Pinpoint the cell where the given text exists, returning its (x, y) midpoint coordinate. 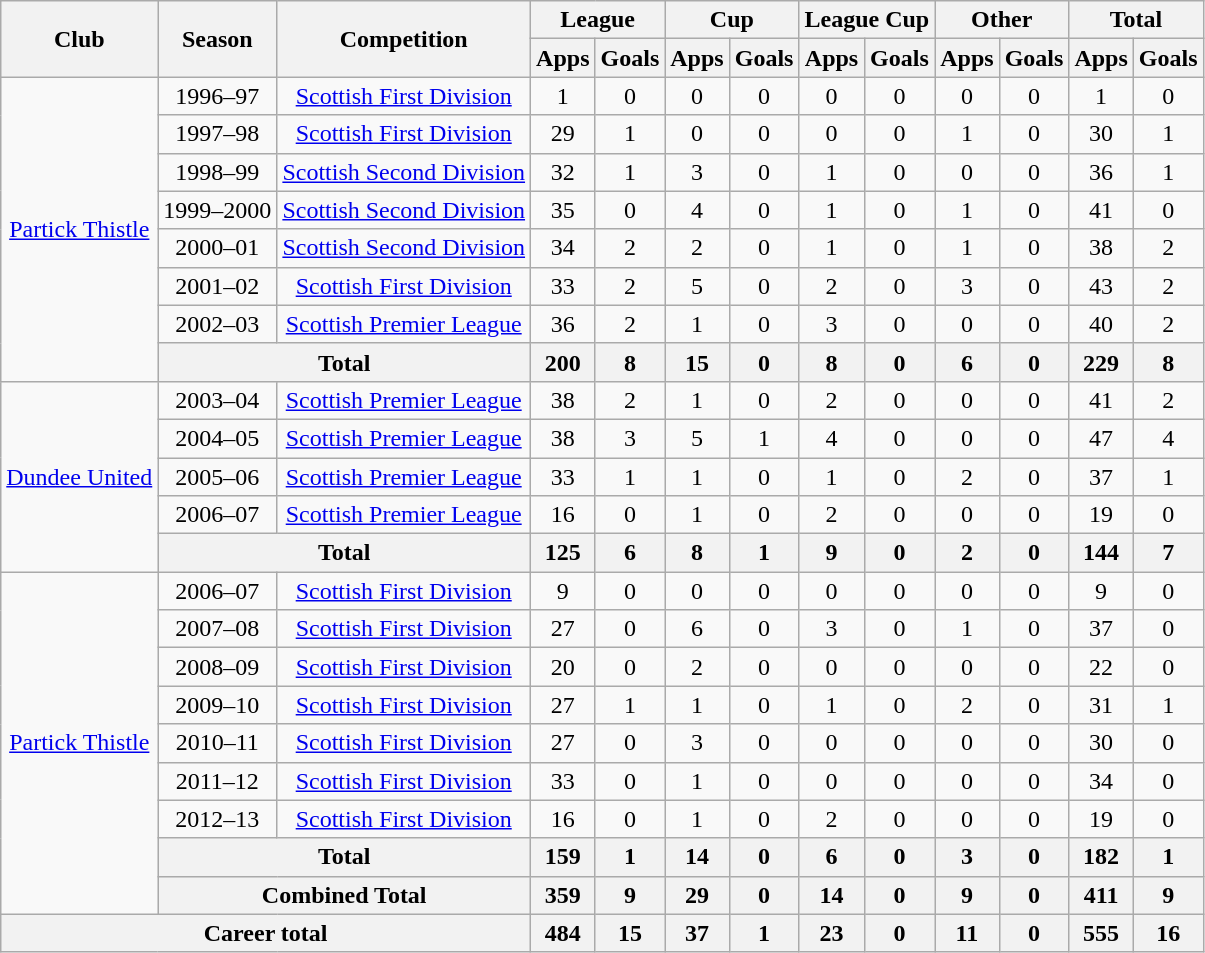
32 (563, 172)
159 (563, 857)
144 (1101, 553)
2004–05 (218, 438)
35 (563, 210)
League (598, 20)
2011–12 (218, 781)
Season (218, 39)
229 (1101, 362)
23 (832, 933)
Combined Total (344, 895)
League Cup (867, 20)
1998–99 (218, 172)
200 (563, 362)
1996–97 (218, 96)
2003–04 (218, 400)
Dundee United (80, 476)
31 (1101, 705)
40 (1101, 324)
11 (967, 933)
2002–03 (218, 324)
125 (563, 553)
Competition (404, 39)
Cup (732, 20)
2010–11 (218, 743)
2001–02 (218, 286)
47 (1101, 438)
1997–98 (218, 134)
7 (1168, 553)
411 (1101, 895)
359 (563, 895)
1999–2000 (218, 210)
Career total (266, 933)
20 (563, 667)
555 (1101, 933)
Club (80, 39)
43 (1101, 286)
182 (1101, 857)
2005–06 (218, 477)
2008–09 (218, 667)
2012–13 (218, 819)
484 (563, 933)
2009–10 (218, 705)
22 (1101, 667)
2000–01 (218, 248)
Other (1002, 20)
2007–08 (218, 629)
